Provide the [X, Y] coordinate of the cell's center where the given text is located.  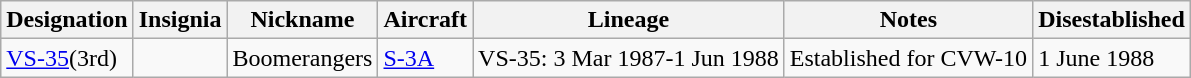
Established for CVW-10 [908, 58]
Nickname [302, 20]
Designation [67, 20]
Aircraft [426, 20]
VS-35: 3 Mar 1987-1 Jun 1988 [629, 58]
Notes [908, 20]
Insignia [180, 20]
Boomerangers [302, 58]
S-3A [426, 58]
1 June 1988 [1112, 58]
Disestablished [1112, 20]
Lineage [629, 20]
VS-35(3rd) [67, 58]
